Return the [x, y] coordinate for the center point of the cell that contains the specified text.  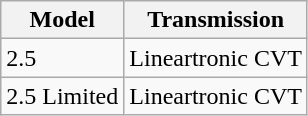
2.5 Limited [62, 96]
Model [62, 20]
2.5 [62, 58]
Transmission [216, 20]
